Detect which cell encompasses the target text, then output its (x, y) center coordinate. 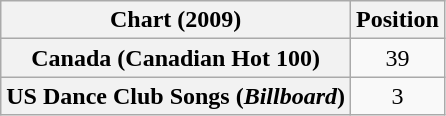
US Dance Club Songs (Billboard) (176, 96)
Position (398, 20)
Canada (Canadian Hot 100) (176, 58)
3 (398, 96)
Chart (2009) (176, 20)
39 (398, 58)
